Return [X, Y] of the center of cell containing provided text 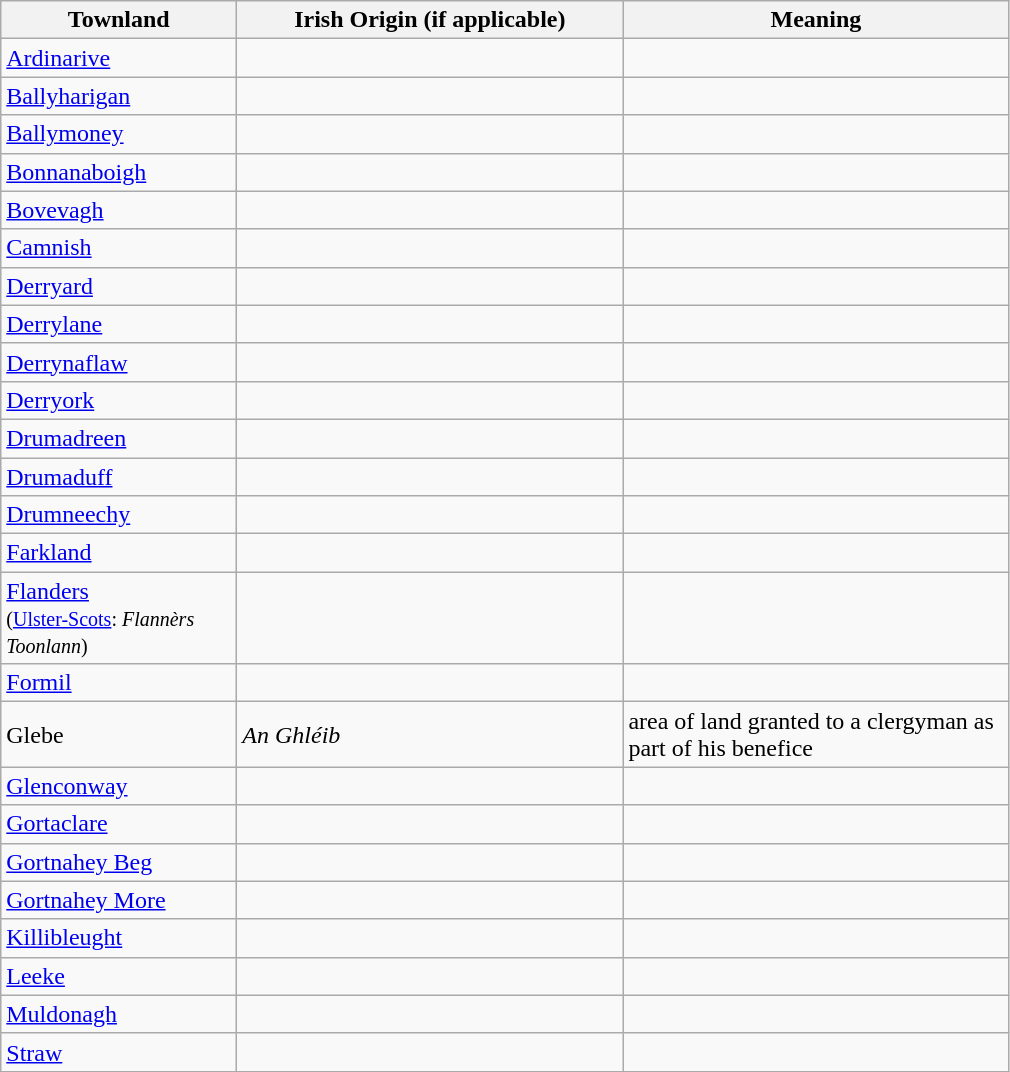
Ardinarive [119, 58]
Killibleught [119, 938]
Camnish [119, 248]
Derryard [119, 286]
area of land granted to a clergyman as part of his benefice [816, 734]
Ballymoney [119, 134]
Straw [119, 1052]
Glebe [119, 734]
Gortaclare [119, 824]
Derryork [119, 400]
Flanders(Ulster-Scots: Flannèrs Toonlann) [119, 618]
Bonnanaboigh [119, 172]
Townland [119, 20]
Bovevagh [119, 210]
Drumadreen [119, 438]
Glenconway [119, 786]
Leeke [119, 976]
Formil [119, 683]
Ballyharigan [119, 96]
Farkland [119, 553]
Derrynaflaw [119, 362]
Drumneechy [119, 515]
Muldonagh [119, 1014]
Gortnahey More [119, 900]
Irish Origin (if applicable) [430, 20]
An Ghléib [430, 734]
Gortnahey Beg [119, 862]
Meaning [816, 20]
Drumaduff [119, 477]
Derrylane [119, 324]
